Identify which cell holds the provided text, then report its [x, y] central coordinate. 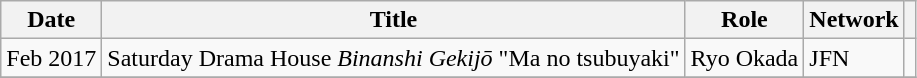
Feb 2017 [52, 58]
Ryo Okada [744, 58]
Title [394, 20]
Role [744, 20]
Date [52, 20]
Saturday Drama House Binanshi Gekijō "Ma no tsubuyaki" [394, 58]
JFN [854, 58]
Network [854, 20]
